For the text-containing cell, return its midpoint in (x, y) coordinate format. 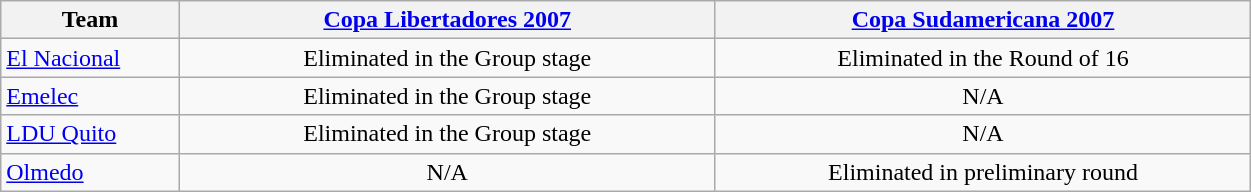
Eliminated in the Round of 16 (983, 58)
Copa Sudamericana 2007 (983, 20)
Olmedo (90, 172)
Eliminated in preliminary round (983, 172)
Emelec (90, 96)
LDU Quito (90, 134)
Copa Libertadores 2007 (447, 20)
El Nacional (90, 58)
Team (90, 20)
